Extract the [X, Y] coordinate from the center of the cell holding the provided text.  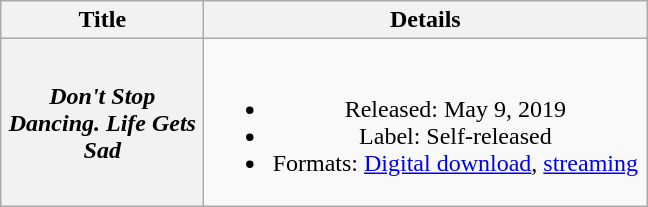
Released: May 9, 2019Label: Self-releasedFormats: Digital download, streaming [426, 122]
Don't Stop Dancing. Life Gets Sad [102, 122]
Details [426, 20]
Title [102, 20]
